Return the [x, y] coordinate for the center point of the cell that contains the specified text.  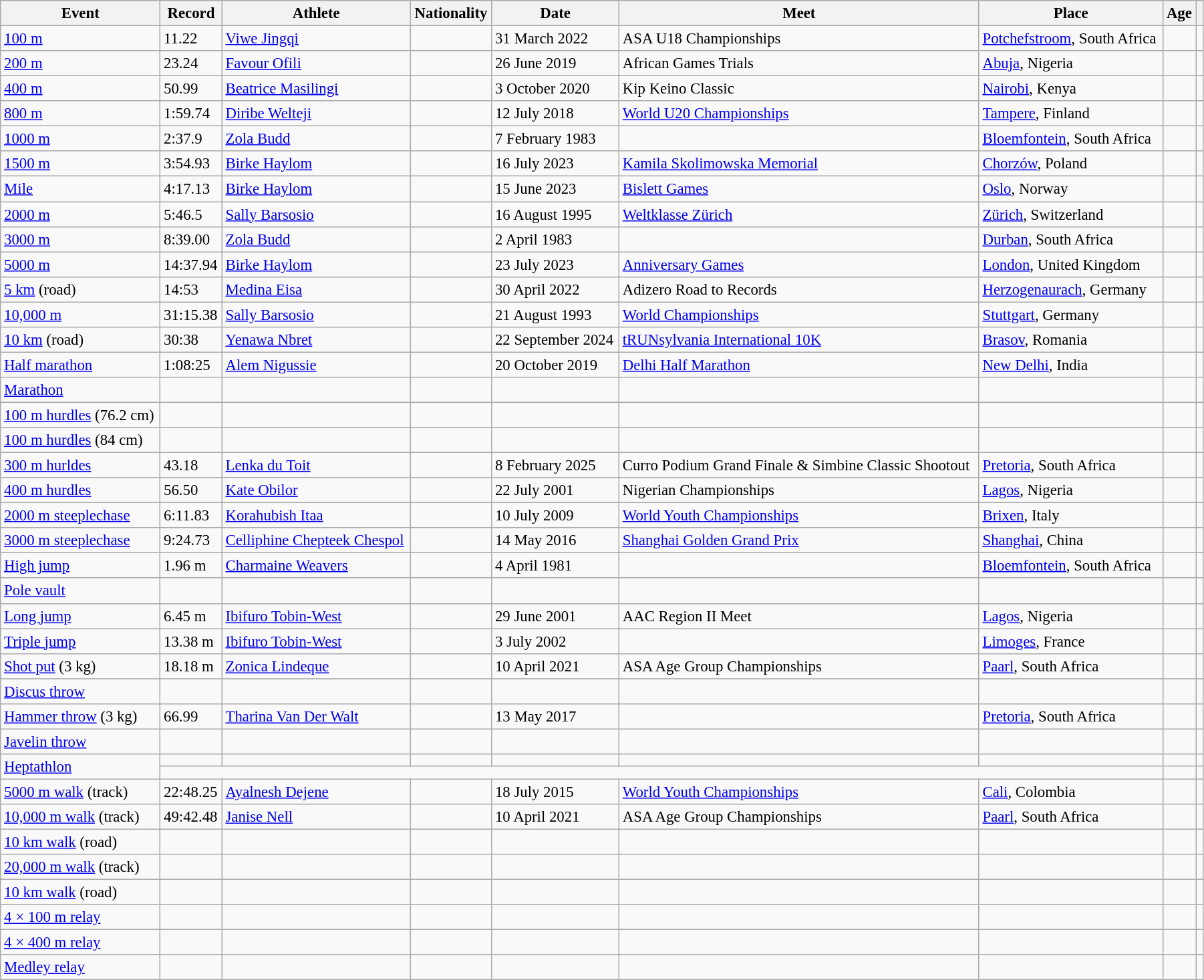
Delhi Half Marathon [799, 365]
Zonica Lindeque [316, 666]
Limoges, France [1070, 641]
5 km (road) [80, 289]
100 m hurdles (84 cm) [80, 440]
Beatrice Masilingi [316, 89]
3 October 2020 [556, 89]
16 August 1995 [556, 214]
Potchefstroom, South Africa [1070, 39]
7 February 1983 [556, 139]
Viwe Jingqi [316, 39]
4:17.13 [191, 189]
Celliphine Chepteek Chespol [316, 540]
5:46.5 [191, 214]
Triple jump [80, 641]
400 m hurdles [80, 490]
Pole vault [80, 591]
Heptathlon [80, 767]
11.22 [191, 39]
Favour Ofili [316, 63]
3:54.93 [191, 164]
Record [191, 13]
Nationality [450, 13]
High jump [80, 566]
Lenka du Toit [316, 466]
23.24 [191, 63]
8 February 2025 [556, 466]
Korahubish Itaa [316, 516]
Tharina Van Der Walt [316, 717]
1.96 m [191, 566]
Shanghai, China [1070, 540]
10 July 2009 [556, 516]
Event [80, 13]
12 July 2018 [556, 114]
14 May 2016 [556, 540]
AAC Region II Meet [799, 616]
Kate Obilor [316, 490]
26 June 2019 [556, 63]
Yenawa Nbret [316, 340]
2000 m [80, 214]
Nairobi, Kenya [1070, 89]
9:24.73 [191, 540]
Half marathon [80, 365]
World U20 Championships [799, 114]
30 April 2022 [556, 289]
Zürich, Switzerland [1070, 214]
Medina Eisa [316, 289]
ASA U18 Championships [799, 39]
800 m [80, 114]
Meet [799, 13]
Stuttgart, Germany [1070, 315]
300 m hurldes [80, 466]
100 m [80, 39]
31:15.38 [191, 315]
Javelin throw [80, 742]
4 April 1981 [556, 566]
Date [556, 13]
18 July 2015 [556, 792]
200 m [80, 63]
50.99 [191, 89]
4 × 400 m relay [80, 943]
Diribe Welteji [316, 114]
10,000 m [80, 315]
Marathon [80, 390]
Charmaine Weavers [316, 566]
Athlete [316, 13]
Chorzów, Poland [1070, 164]
Nigerian Championships [799, 490]
21 August 1993 [556, 315]
Anniversary Games [799, 265]
Curro Podium Grand Finale & Simbine Classic Shootout [799, 466]
13 May 2017 [556, 717]
22 July 2001 [556, 490]
Brasov, Romania [1070, 340]
6.45 m [191, 616]
Ayalnesh Dejene [316, 792]
8:39.00 [191, 239]
Shanghai Golden Grand Prix [799, 540]
22:48.25 [191, 792]
100 m hurdles (76.2 cm) [80, 415]
Abuja, Nigeria [1070, 63]
20,000 m walk (track) [80, 867]
Alem Nigussie [316, 365]
22 September 2024 [556, 340]
2000 m steeplechase [80, 516]
New Delhi, India [1070, 365]
Bislett Games [799, 189]
Brixen, Italy [1070, 516]
Weltklasse Zürich [799, 214]
Kamila Skolimowska Memorial [799, 164]
30:38 [191, 340]
Place [1070, 13]
3000 m [80, 239]
43.18 [191, 466]
56.50 [191, 490]
Shot put (3 kg) [80, 666]
Janise Nell [316, 817]
5000 m walk (track) [80, 792]
400 m [80, 89]
5000 m [80, 265]
10 km (road) [80, 340]
23 July 2023 [556, 265]
3000 m steeplechase [80, 540]
1000 m [80, 139]
66.99 [191, 717]
29 June 2001 [556, 616]
Kip Keino Classic [799, 89]
Cali, Colombia [1070, 792]
31 March 2022 [556, 39]
49:42.48 [191, 817]
1500 m [80, 164]
Herzogenaurach, Germany [1070, 289]
tRUNsylvania International 10K [799, 340]
Tampere, Finland [1070, 114]
16 July 2023 [556, 164]
1:08:25 [191, 365]
Durban, South Africa [1070, 239]
6:11.83 [191, 516]
4 × 100 m relay [80, 917]
Age [1179, 13]
London, United Kingdom [1070, 265]
3 July 2002 [556, 641]
Discus throw [80, 691]
20 October 2019 [556, 365]
Adizero Road to Records [799, 289]
14:53 [191, 289]
10,000 m walk (track) [80, 817]
14:37.94 [191, 265]
13.38 m [191, 641]
2 April 1983 [556, 239]
18.18 m [191, 666]
Oslo, Norway [1070, 189]
Mile [80, 189]
World Championships [799, 315]
15 June 2023 [556, 189]
African Games Trials [799, 63]
1:59.74 [191, 114]
2:37.9 [191, 139]
Long jump [80, 616]
Hammer throw (3 kg) [80, 717]
